Extract the (X, Y) coordinate from the center of the cell holding the provided text.  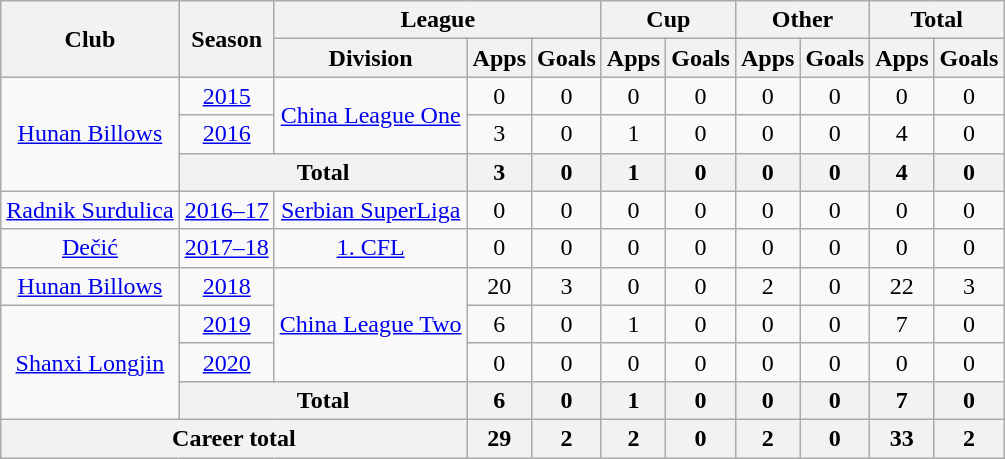
Season (226, 39)
Club (90, 39)
Division (370, 58)
2020 (226, 362)
China League One (370, 115)
China League Two (370, 324)
2015 (226, 96)
League (438, 20)
Career total (234, 438)
Other (802, 20)
Dečić (90, 248)
29 (499, 438)
22 (902, 286)
Radnik Surdulica (90, 210)
Cup (668, 20)
Serbian SuperLiga (370, 210)
2017–18 (226, 248)
2019 (226, 324)
20 (499, 286)
2018 (226, 286)
2016–17 (226, 210)
Shanxi Longjin (90, 362)
33 (902, 438)
2016 (226, 134)
1. CFL (370, 248)
